Return (x, y) of the center of cell containing provided text 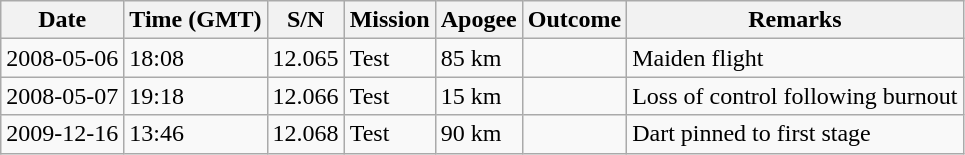
Time (GMT) (196, 20)
Remarks (795, 20)
Loss of control following burnout (795, 96)
90 km (478, 134)
Outcome (574, 20)
12.068 (306, 134)
Mission (390, 20)
85 km (478, 58)
S/N (306, 20)
13:46 (196, 134)
19:18 (196, 96)
Apogee (478, 20)
12.066 (306, 96)
2008-05-06 (62, 58)
2009-12-16 (62, 134)
Maiden flight (795, 58)
18:08 (196, 58)
Date (62, 20)
2008-05-07 (62, 96)
12.065 (306, 58)
Dart pinned to first stage (795, 134)
15 km (478, 96)
